Scan for the cell matching the given text and deliver its [x, y] coordinate at center. 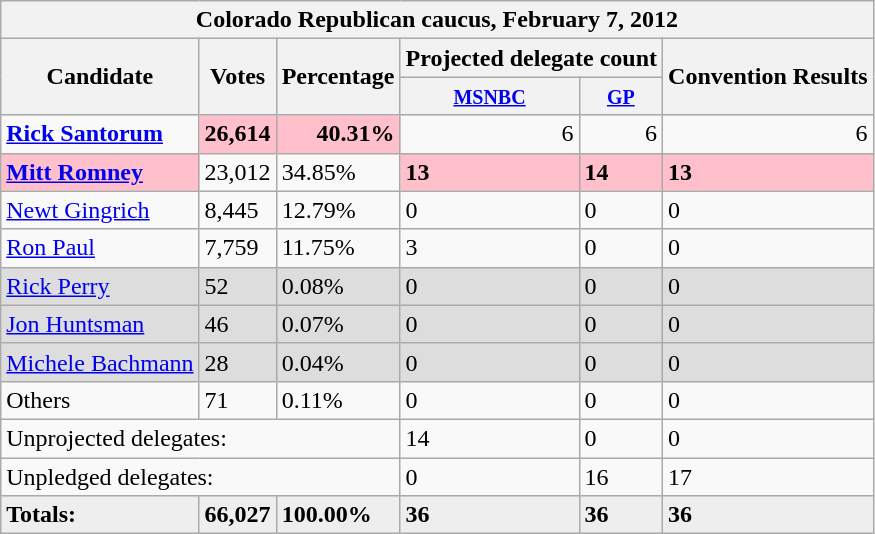
MSNBC [490, 96]
Colorado Republican caucus, February 7, 2012 [437, 20]
0.11% [338, 400]
Ron Paul [100, 248]
Michele Bachmann [100, 362]
40.31% [338, 134]
Mitt Romney [100, 172]
26,614 [238, 134]
52 [238, 286]
Unprojected delegates: [200, 438]
Newt Gingrich [100, 210]
Votes [238, 77]
Convention Results [768, 77]
16 [621, 477]
Unpledged delegates: [200, 477]
66,027 [238, 515]
8,445 [238, 210]
Projected delegate count [532, 58]
12.79% [338, 210]
Candidate [100, 77]
Totals: [100, 515]
Jon Huntsman [100, 324]
11.75% [338, 248]
GP [621, 96]
17 [768, 477]
0.08% [338, 286]
7,759 [238, 248]
28 [238, 362]
Rick Perry [100, 286]
3 [490, 248]
Percentage [338, 77]
Others [100, 400]
100.00% [338, 515]
46 [238, 324]
Rick Santorum [100, 134]
0.04% [338, 362]
23,012 [238, 172]
34.85% [338, 172]
0.07% [338, 324]
71 [238, 400]
